Return (x, y) of the center of cell containing provided text 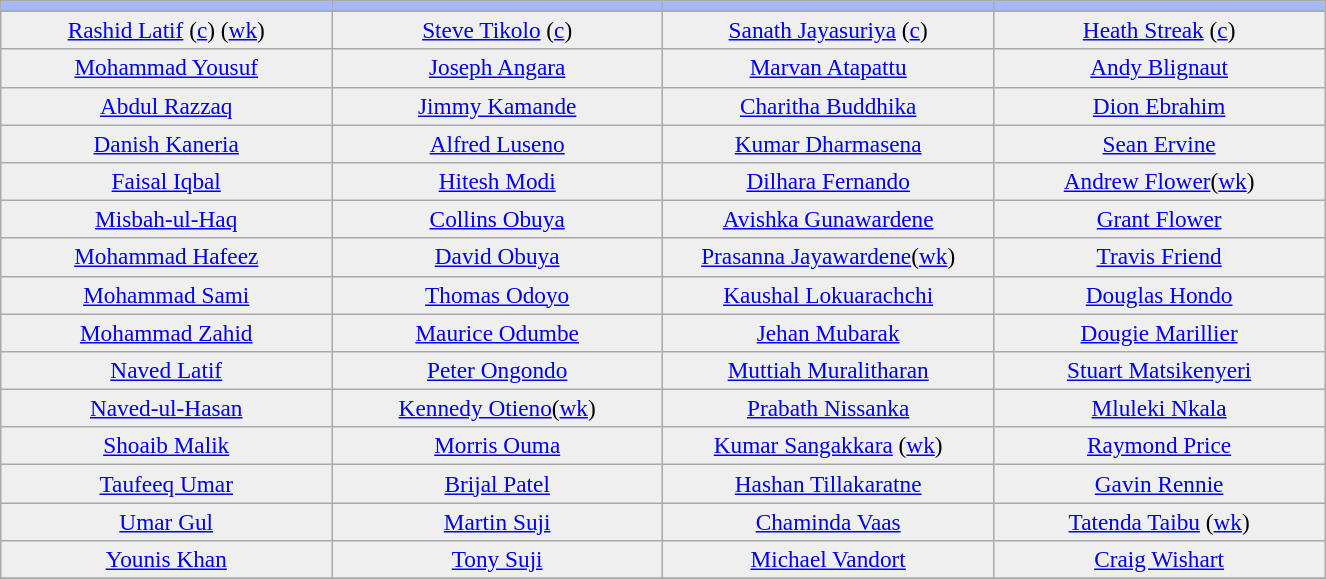
Andy Blignaut (1160, 68)
Avishka Gunawardene (828, 219)
Tatenda Taibu (wk) (1160, 521)
Travis Friend (1160, 257)
Shoaib Malik (166, 446)
Charitha Buddhika (828, 106)
Faisal Iqbal (166, 181)
Morris Ouma (498, 446)
Sanath Jayasuriya (c) (828, 30)
Michael Vandort (828, 559)
Hitesh Modi (498, 181)
Martin Suji (498, 521)
Gavin Rennie (1160, 483)
Grant Flower (1160, 219)
Prasanna Jayawardene(wk) (828, 257)
David Obuya (498, 257)
Joseph Angara (498, 68)
Mohammad Zahid (166, 332)
Muttiah Muralitharan (828, 370)
Kumar Sangakkara (wk) (828, 446)
Maurice Odumbe (498, 332)
Kumar Dharmasena (828, 143)
Collins Obuya (498, 219)
Rashid Latif (c) (wk) (166, 30)
Kaushal Lokuarachchi (828, 295)
Jehan Mubarak (828, 332)
Stuart Matsikenyeri (1160, 370)
Mluleki Nkala (1160, 408)
Douglas Hondo (1160, 295)
Danish Kaneria (166, 143)
Dougie Marillier (1160, 332)
Craig Wishart (1160, 559)
Alfred Luseno (498, 143)
Raymond Price (1160, 446)
Sean Ervine (1160, 143)
Dion Ebrahim (1160, 106)
Mohammad Sami (166, 295)
Prabath Nissanka (828, 408)
Andrew Flower(wk) (1160, 181)
Brijal Patel (498, 483)
Umar Gul (166, 521)
Thomas Odoyo (498, 295)
Kennedy Otieno(wk) (498, 408)
Taufeeq Umar (166, 483)
Abdul Razzaq (166, 106)
Tony Suji (498, 559)
Naved Latif (166, 370)
Marvan Atapattu (828, 68)
Dilhara Fernando (828, 181)
Jimmy Kamande (498, 106)
Hashan Tillakaratne (828, 483)
Peter Ongondo (498, 370)
Misbah-ul-Haq (166, 219)
Chaminda Vaas (828, 521)
Steve Tikolo (c) (498, 30)
Naved-ul-Hasan (166, 408)
Mohammad Hafeez (166, 257)
Younis Khan (166, 559)
Mohammad Yousuf (166, 68)
Heath Streak (c) (1160, 30)
